Output the (X, Y) coordinate of the center of the cell containing the given text.  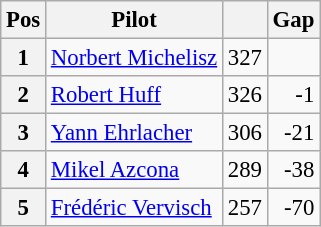
326 (244, 95)
257 (244, 208)
-21 (293, 133)
Frédéric Vervisch (134, 208)
5 (24, 208)
Robert Huff (134, 95)
Pilot (134, 20)
306 (244, 133)
3 (24, 133)
327 (244, 58)
Mikel Azcona (134, 170)
Norbert Michelisz (134, 58)
4 (24, 170)
Pos (24, 20)
-70 (293, 208)
Gap (293, 20)
289 (244, 170)
-1 (293, 95)
2 (24, 95)
1 (24, 58)
-38 (293, 170)
Yann Ehrlacher (134, 133)
